Scan for the cell matching the given text and deliver its (X, Y) coordinate at center. 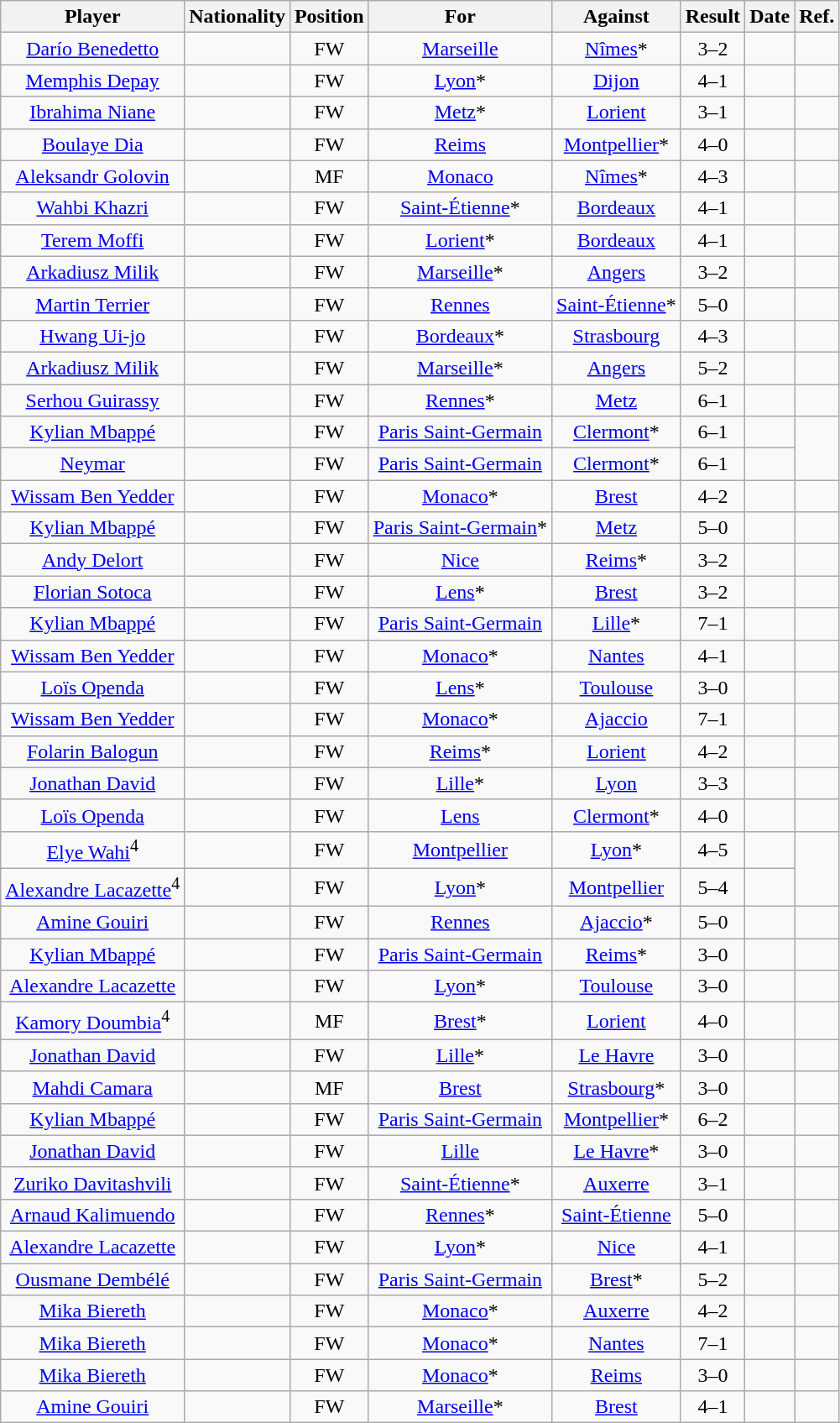
Neymar (92, 464)
Hwang Ui-jo (92, 336)
Andy Delort (92, 560)
Kamory Doumbia4 (92, 1021)
Memphis Depay (92, 81)
Strasbourg* (617, 1087)
Darío Benedetto (92, 49)
Metz* (460, 112)
Elye Wahi4 (92, 850)
Lille (460, 1151)
Boulaye Dia (92, 144)
Martin Terrier (92, 304)
Against (617, 17)
Nationality (237, 17)
Lyon (617, 783)
Strasbourg (617, 336)
Player (92, 17)
Le Havre (617, 1055)
5–4 (712, 888)
Marseille (460, 49)
Dijon (617, 81)
Ousmane Dembélé (92, 1279)
Alexandre Lacazette4 (92, 888)
Le Havre* (617, 1151)
Position (329, 17)
Date (770, 17)
6–2 (712, 1119)
Mahdi Camara (92, 1087)
Florian Sotoca (92, 592)
Ajaccio (617, 719)
4–5 (712, 850)
Ibrahima Niane (92, 112)
Ajaccio* (617, 922)
Zuriko Davitashvili (92, 1183)
Lens (460, 815)
Terem Moffi (92, 240)
Monaco (460, 176)
Serhou Guirassy (92, 400)
Result (712, 17)
Lorient* (460, 240)
Bordeaux* (460, 336)
Aleksandr Golovin (92, 176)
Folarin Balogun (92, 751)
Paris Saint-Germain* (460, 528)
Arnaud Kalimuendo (92, 1216)
Saint-Étienne (617, 1216)
Ref. (817, 17)
Wahbi Khazri (92, 208)
3–3 (712, 783)
For (460, 17)
